Output the [X, Y] coordinate of the center of the cell containing the given text.  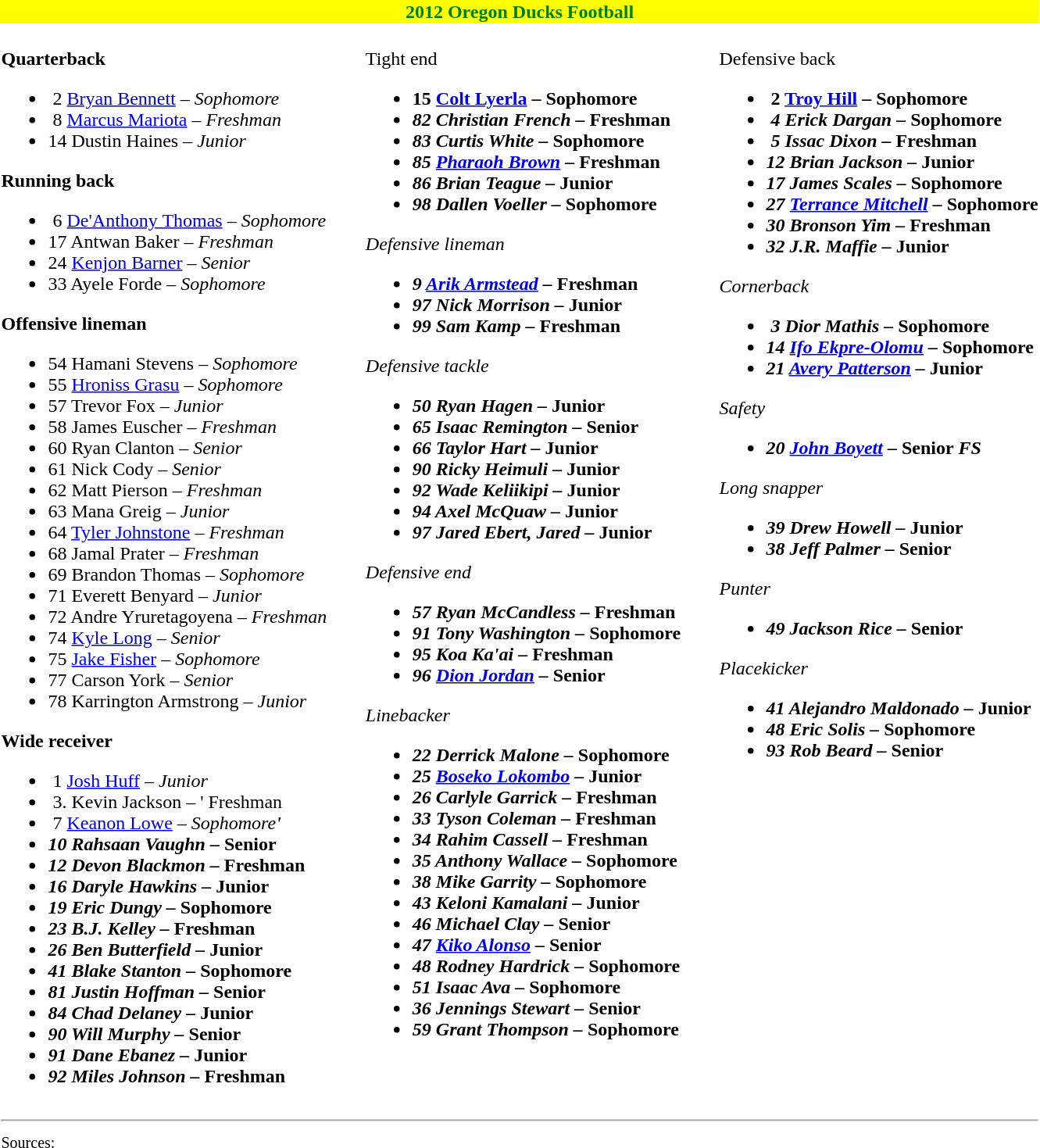
2012 Oregon Ducks Football [520, 12]
